Search for the cell housing the specified text and yield its (x, y) center coordinate. 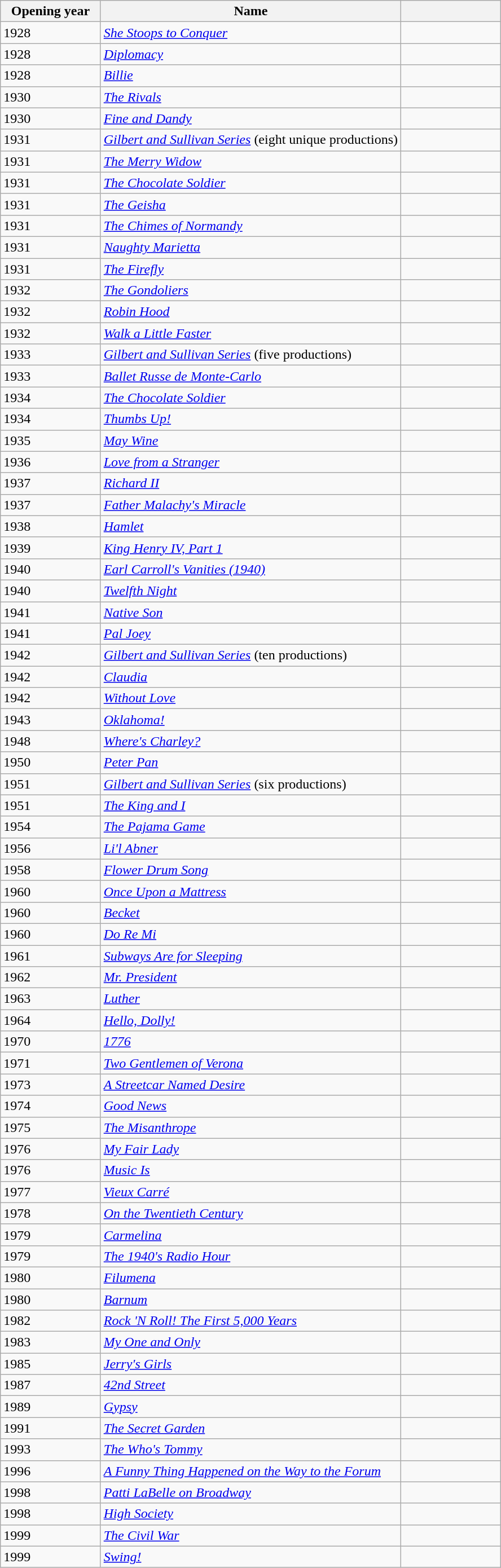
Becket (250, 913)
Earl Carroll's Vanities (1940) (250, 569)
The King and I (250, 805)
1936 (51, 462)
The Civil War (250, 1535)
The Gondoliers (250, 290)
Luther (250, 999)
1956 (51, 848)
1983 (51, 1342)
1975 (51, 1127)
The Who's Tommy (250, 1450)
Peter Pan (250, 763)
Two Gentlemen of Verona (250, 1063)
Subways Are for Sleeping (250, 956)
1948 (51, 741)
1970 (51, 1042)
May Wine (250, 441)
1982 (51, 1321)
Gilbert and Sullivan Series (eight unique productions) (250, 140)
Music Is (250, 1170)
Hamlet (250, 526)
1987 (51, 1385)
King Henry IV, Part 1 (250, 548)
42nd Street (250, 1385)
1776 (250, 1042)
A Funny Thing Happened on the Way to the Forum (250, 1471)
Li'l Abner (250, 848)
Claudia (250, 677)
Naughty Marietta (250, 247)
1971 (51, 1063)
1991 (51, 1428)
Thumbs Up! (250, 419)
Carmelina (250, 1235)
The Pajama Game (250, 827)
My One and Only (250, 1342)
Diplomacy (250, 54)
The 1940's Radio Hour (250, 1256)
1964 (51, 1020)
The Rivals (250, 97)
On the Twentieth Century (250, 1213)
1974 (51, 1106)
Do Re Mi (250, 934)
Flower Drum Song (250, 870)
1963 (51, 999)
She Stoops to Conquer (250, 33)
Gilbert and Sullivan Series (ten productions) (250, 655)
Barnum (250, 1299)
Gypsy (250, 1407)
Swing! (250, 1557)
The Chimes of Normandy (250, 226)
Father Malachy's Miracle (250, 505)
Hello, Dolly! (250, 1020)
1993 (51, 1450)
Richard II (250, 483)
Oklahoma! (250, 720)
The Firefly (250, 269)
1961 (51, 956)
The Merry Widow (250, 161)
Good News (250, 1106)
Ballet Russe de Monte-Carlo (250, 376)
Pal Joey (250, 634)
1996 (51, 1471)
1939 (51, 548)
Vieux Carré (250, 1192)
1962 (51, 977)
Without Love (250, 698)
Jerry's Girls (250, 1364)
My Fair Lady (250, 1149)
1954 (51, 827)
Love from a Stranger (250, 462)
1985 (51, 1364)
1950 (51, 763)
The Misanthrope (250, 1127)
1989 (51, 1407)
Walk a Little Faster (250, 333)
Name (250, 11)
1943 (51, 720)
Opening year (51, 11)
1958 (51, 870)
Where's Charley? (250, 741)
Once Upon a Mattress (250, 891)
1977 (51, 1192)
Robin Hood (250, 312)
Twelfth Night (250, 591)
The Secret Garden (250, 1428)
1978 (51, 1213)
Mr. President (250, 977)
Filumena (250, 1278)
Billie (250, 76)
Gilbert and Sullivan Series (six productions) (250, 784)
1935 (51, 441)
The Geisha (250, 204)
Native Son (250, 612)
Rock 'N Roll! The First 5,000 Years (250, 1321)
1938 (51, 526)
High Society (250, 1514)
Gilbert and Sullivan Series (five productions) (250, 355)
1973 (51, 1085)
Fine and Dandy (250, 118)
Patti LaBelle on Broadway (250, 1492)
A Streetcar Named Desire (250, 1085)
